Extract the (X, Y) coordinate from the center of the cell holding the provided text.  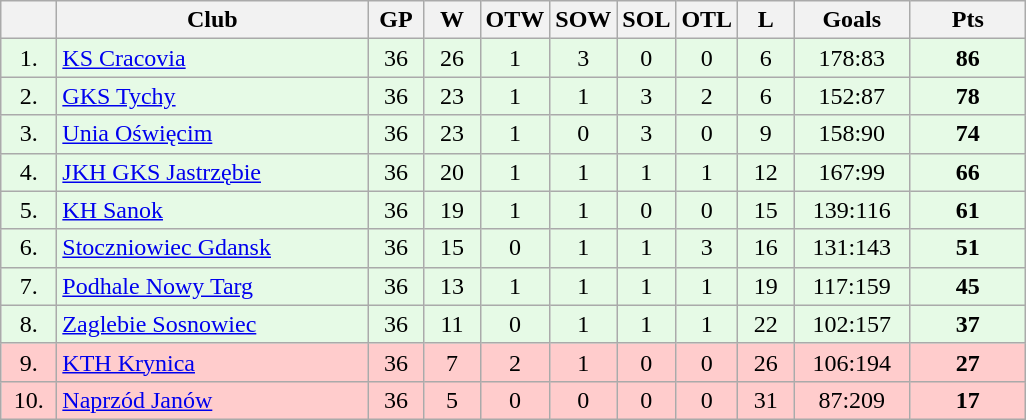
102:157 (852, 324)
9. (29, 362)
61 (968, 210)
Podhale Nowy Targ (212, 286)
Zaglebie Sosnowiec (212, 324)
152:87 (852, 96)
L (766, 20)
78 (968, 96)
OTW (515, 20)
10. (29, 400)
117:159 (852, 286)
158:90 (852, 134)
167:99 (852, 172)
Unia Oświęcim (212, 134)
16 (766, 248)
11 (452, 324)
6. (29, 248)
Club (212, 20)
2. (29, 96)
31 (766, 400)
106:194 (852, 362)
JKH GKS Jastrzębie (212, 172)
139:116 (852, 210)
86 (968, 58)
27 (968, 362)
37 (968, 324)
45 (968, 286)
Stoczniowiec Gdansk (212, 248)
5. (29, 210)
OTL (707, 20)
Naprzód Janów (212, 400)
17 (968, 400)
5 (452, 400)
GKS Tychy (212, 96)
87:209 (852, 400)
74 (968, 134)
7 (452, 362)
8. (29, 324)
66 (968, 172)
SOL (646, 20)
12 (766, 172)
7. (29, 286)
SOW (584, 20)
4. (29, 172)
51 (968, 248)
13 (452, 286)
178:83 (852, 58)
9 (766, 134)
GP (396, 20)
KTH Krynica (212, 362)
131:143 (852, 248)
KS Cracovia (212, 58)
KH Sanok (212, 210)
Goals (852, 20)
20 (452, 172)
W (452, 20)
Pts (968, 20)
3. (29, 134)
1. (29, 58)
22 (766, 324)
